Pinpoint the cell where the given text exists, returning its (X, Y) midpoint coordinate. 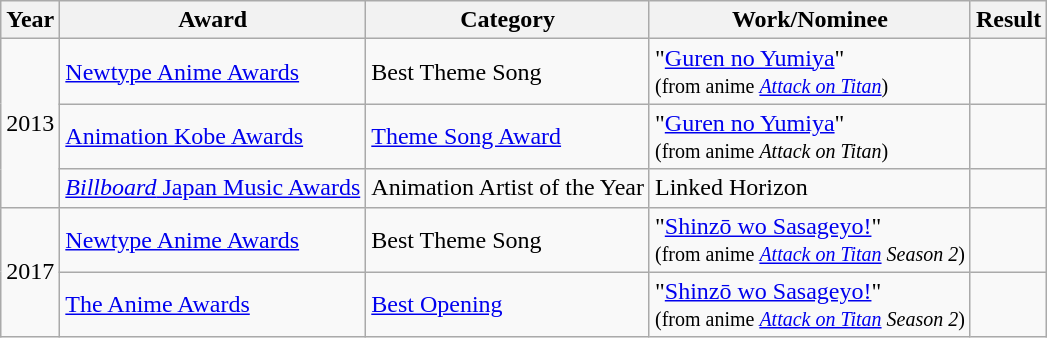
Category (508, 20)
The Anime Awards (213, 304)
Linked Horizon (810, 188)
Animation Kobe Awards (213, 136)
Billboard Japan Music Awards (213, 188)
Year (30, 20)
2017 (30, 272)
Result (1008, 20)
Animation Artist of the Year (508, 188)
Award (213, 20)
Theme Song Award (508, 136)
Best Opening (508, 304)
Work/Nominee (810, 20)
2013 (30, 123)
